Return the (X, Y) coordinate for the center point of the cell that contains the specified text.  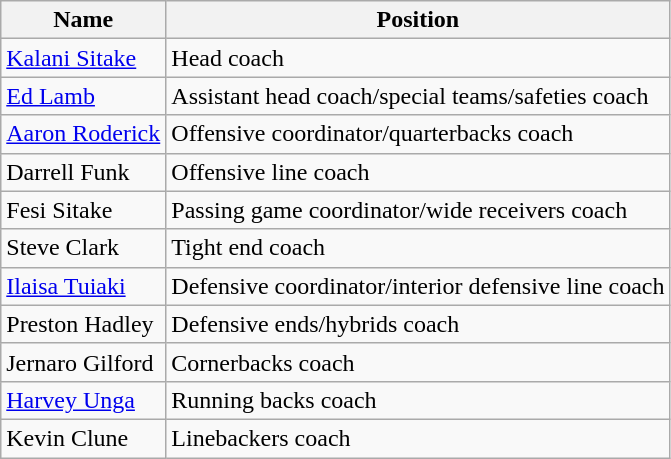
Defensive coordinator/interior defensive line coach (418, 286)
Steve Clark (84, 248)
Kalani Sitake (84, 58)
Tight end coach (418, 248)
Assistant head coach/special teams/safeties coach (418, 96)
Offensive line coach (418, 172)
Ilaisa Tuiaki (84, 286)
Ed Lamb (84, 96)
Kevin Clune (84, 438)
Defensive ends/hybrids coach (418, 324)
Position (418, 20)
Head coach (418, 58)
Name (84, 20)
Linebackers coach (418, 438)
Running backs coach (418, 400)
Fesi Sitake (84, 210)
Darrell Funk (84, 172)
Cornerbacks coach (418, 362)
Passing game coordinator/wide receivers coach (418, 210)
Preston Hadley (84, 324)
Harvey Unga (84, 400)
Jernaro Gilford (84, 362)
Offensive coordinator/quarterbacks coach (418, 134)
Aaron Roderick (84, 134)
